Determine the (X, Y) coordinate at the center of the cell enclosing the given text.  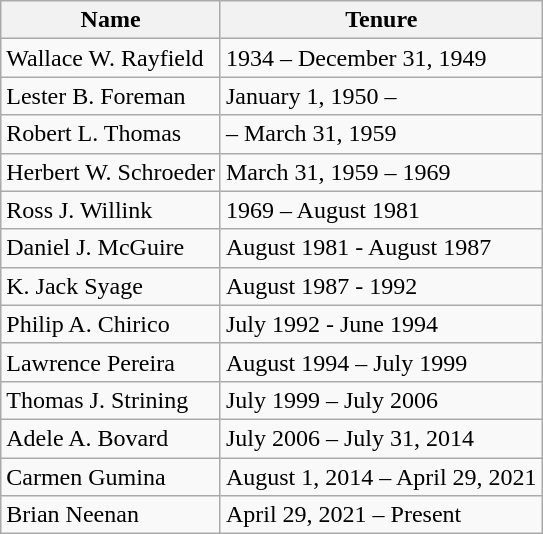
August 1994 – July 1999 (381, 362)
Adele A. Bovard (111, 438)
August 1, 2014 – April 29, 2021 (381, 477)
March 31, 1959 – 1969 (381, 172)
July 1999 – July 2006 (381, 400)
Name (111, 20)
Philip A. Chirico (111, 324)
K. Jack Syage (111, 286)
Lester B. Foreman (111, 96)
April 29, 2021 – Present (381, 515)
July 1992 - June 1994 (381, 324)
Lawrence Pereira (111, 362)
1969 – August 1981 (381, 210)
July 2006 – July 31, 2014 (381, 438)
August 1981 - August 1987 (381, 248)
Robert L. Thomas (111, 134)
1934 – December 31, 1949 (381, 58)
Tenure (381, 20)
Thomas J. Strining (111, 400)
– March 31, 1959 (381, 134)
Brian Neenan (111, 515)
January 1, 1950 – (381, 96)
Herbert W. Schroeder (111, 172)
Carmen Gumina (111, 477)
August 1987 - 1992 (381, 286)
Daniel J. McGuire (111, 248)
Ross J. Willink (111, 210)
Wallace W. Rayfield (111, 58)
